Identify which cell holds the provided text, then report its (x, y) central coordinate. 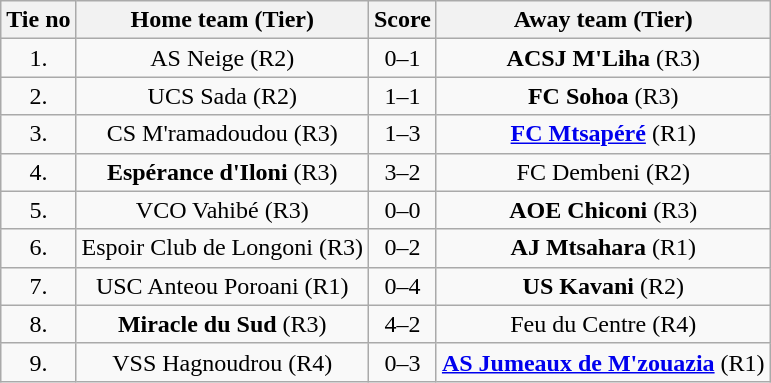
7. (38, 286)
4–2 (402, 324)
FC Mtsapéré (R1) (603, 134)
FC Sohoa (R3) (603, 96)
4. (38, 172)
Miracle du Sud (R3) (222, 324)
5. (38, 210)
AS Jumeaux de M'zouazia (R1) (603, 362)
6. (38, 248)
US Kavani (R2) (603, 286)
Espérance d'Iloni (R3) (222, 172)
0–0 (402, 210)
2. (38, 96)
0–4 (402, 286)
3. (38, 134)
Away team (Tier) (603, 20)
AJ Mtsahara (R1) (603, 248)
Feu du Centre (R4) (603, 324)
VCO Vahibé (R3) (222, 210)
CS M'ramadoudou (R3) (222, 134)
Home team (Tier) (222, 20)
Tie no (38, 20)
AOE Chiconi (R3) (603, 210)
0–3 (402, 362)
UCS Sada (R2) (222, 96)
1. (38, 58)
Score (402, 20)
8. (38, 324)
ACSJ M'Liha (R3) (603, 58)
1–3 (402, 134)
FC Dembeni (R2) (603, 172)
9. (38, 362)
3–2 (402, 172)
0–2 (402, 248)
0–1 (402, 58)
Espoir Club de Longoni (R3) (222, 248)
VSS Hagnoudrou (R4) (222, 362)
AS Neige (R2) (222, 58)
USC Anteou Poroani (R1) (222, 286)
1–1 (402, 96)
